Pinpoint the cell where the given text exists, returning its [X, Y] midpoint coordinate. 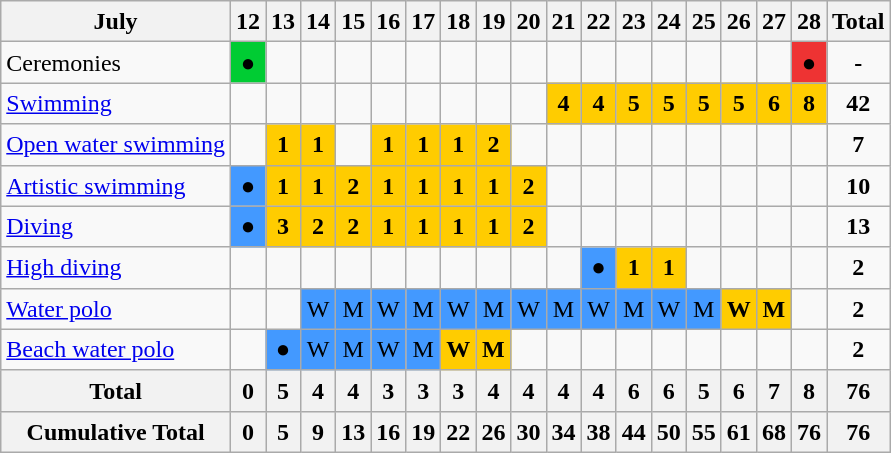
14 [318, 22]
- [858, 62]
18 [458, 22]
55 [704, 432]
34 [564, 432]
21 [564, 22]
61 [738, 432]
30 [528, 432]
10 [858, 186]
44 [634, 432]
68 [774, 432]
24 [668, 22]
50 [668, 432]
27 [774, 22]
9 [318, 432]
42 [858, 104]
Artistic swimming [116, 186]
38 [598, 432]
Swimming [116, 104]
High diving [116, 268]
Beach water polo [116, 350]
Open water swimming [116, 144]
17 [424, 22]
July [116, 22]
Diving [116, 226]
25 [704, 22]
Cumulative Total [116, 432]
Ceremonies [116, 62]
15 [354, 22]
23 [634, 22]
20 [528, 22]
12 [248, 22]
Water polo [116, 308]
28 [808, 22]
